For the text-containing cell, return its midpoint in [X, Y] coordinate format. 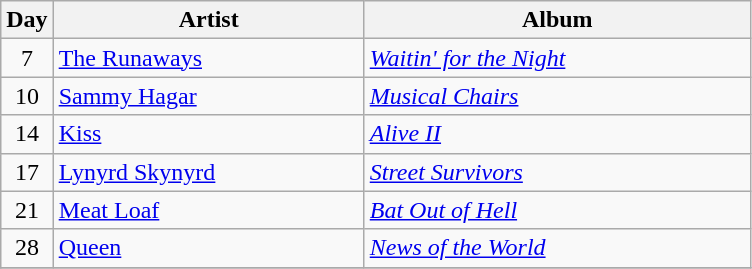
Waitin' for the Night [557, 58]
Meat Loaf [208, 210]
Album [557, 20]
Bat Out of Hell [557, 210]
Street Survivors [557, 172]
Lynyrd Skynyrd [208, 172]
Kiss [208, 134]
7 [27, 58]
Artist [208, 20]
14 [27, 134]
10 [27, 96]
Day [27, 20]
21 [27, 210]
Queen [208, 248]
28 [27, 248]
Alive II [557, 134]
The Runaways [208, 58]
Sammy Hagar [208, 96]
News of the World [557, 248]
Musical Chairs [557, 96]
17 [27, 172]
